Extract the (x, y) coordinate from the center of the cell holding the provided text.  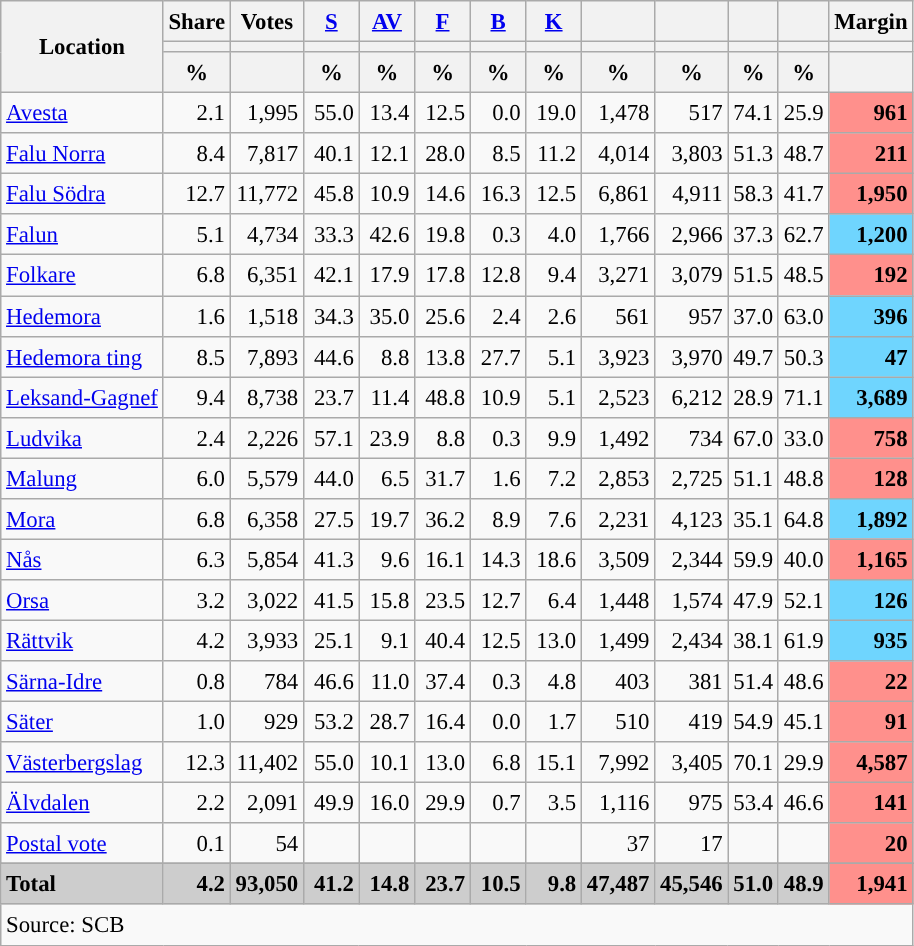
53.2 (332, 722)
25.9 (803, 114)
37 (618, 844)
6.4 (554, 600)
Total (82, 884)
16.4 (443, 722)
3,933 (266, 640)
8.9 (498, 520)
40.4 (443, 640)
45.1 (803, 722)
126 (871, 600)
784 (266, 682)
23.9 (387, 438)
0.1 (196, 844)
1,499 (618, 640)
734 (692, 438)
8,738 (266, 398)
Leksand-Gagnef (82, 398)
128 (871, 478)
52.1 (803, 600)
6.3 (196, 560)
41.7 (803, 194)
3,803 (692, 154)
AV (387, 22)
Votes (266, 22)
74.1 (753, 114)
50.3 (803, 356)
4,123 (692, 520)
141 (871, 804)
4,911 (692, 194)
10.1 (387, 762)
41.5 (332, 600)
758 (871, 438)
3,689 (871, 398)
7,893 (266, 356)
12.1 (387, 154)
Hedemora ting (82, 356)
11,772 (266, 194)
48.9 (803, 884)
2,966 (692, 234)
1.0 (196, 722)
45.8 (332, 194)
37.3 (753, 234)
16.0 (387, 804)
Hedemora (82, 316)
2.6 (554, 316)
1,116 (618, 804)
6,212 (692, 398)
9.1 (387, 640)
53.4 (753, 804)
7.2 (554, 478)
Folkare (82, 276)
12.3 (196, 762)
1,165 (871, 560)
192 (871, 276)
42.1 (332, 276)
27.5 (332, 520)
33.3 (332, 234)
12.8 (498, 276)
Mora (82, 520)
5,579 (266, 478)
396 (871, 316)
63.0 (803, 316)
48.7 (803, 154)
Source: SCB (457, 926)
4.8 (554, 682)
28.7 (387, 722)
67.0 (753, 438)
44.6 (332, 356)
38.1 (753, 640)
70.1 (753, 762)
Location (82, 47)
1,941 (871, 884)
37.4 (443, 682)
517 (692, 114)
17.9 (387, 276)
Orsa (82, 600)
51.1 (753, 478)
17.8 (443, 276)
3,405 (692, 762)
Avesta (82, 114)
35.0 (387, 316)
36.2 (443, 520)
381 (692, 682)
48.6 (803, 682)
14.3 (498, 560)
S (332, 22)
47 (871, 356)
18.6 (554, 560)
3,509 (618, 560)
961 (871, 114)
41.2 (332, 884)
31.7 (443, 478)
6,351 (266, 276)
15.1 (554, 762)
Säter (82, 722)
1,950 (871, 194)
3,022 (266, 600)
13.4 (387, 114)
6.5 (387, 478)
510 (618, 722)
Västerbergslag (82, 762)
1,766 (618, 234)
28.0 (443, 154)
49.9 (332, 804)
2,434 (692, 640)
957 (692, 316)
Margin (871, 22)
929 (266, 722)
403 (618, 682)
7,817 (266, 154)
Postal vote (82, 844)
4,014 (618, 154)
61.9 (803, 640)
64.8 (803, 520)
25.1 (332, 640)
1,995 (266, 114)
Ludvika (82, 438)
1.7 (554, 722)
1,574 (692, 600)
4.0 (554, 234)
4,587 (871, 762)
1,518 (266, 316)
F (443, 22)
8.4 (196, 154)
975 (692, 804)
3.5 (554, 804)
20 (871, 844)
47,487 (618, 884)
2,091 (266, 804)
49.7 (753, 356)
935 (871, 640)
2,725 (692, 478)
Falu Norra (82, 154)
93,050 (266, 884)
5,854 (266, 560)
1,492 (618, 438)
11,402 (266, 762)
K (554, 22)
211 (871, 154)
41.3 (332, 560)
51.3 (753, 154)
6.0 (196, 478)
9.8 (554, 884)
6,358 (266, 520)
34.3 (332, 316)
1,892 (871, 520)
Rättvik (82, 640)
91 (871, 722)
51.0 (753, 884)
71.1 (803, 398)
2.1 (196, 114)
Share (196, 22)
62.7 (803, 234)
42.6 (387, 234)
9.9 (554, 438)
11.0 (387, 682)
13.8 (443, 356)
15.8 (387, 600)
40.1 (332, 154)
3,079 (692, 276)
Nås (82, 560)
7,992 (618, 762)
44.0 (332, 478)
2,344 (692, 560)
Falun (82, 234)
2,226 (266, 438)
25.6 (443, 316)
28.9 (753, 398)
3,970 (692, 356)
51.4 (753, 682)
10.5 (498, 884)
6,861 (618, 194)
1,448 (618, 600)
Malung (82, 478)
0.7 (498, 804)
11.2 (554, 154)
3,271 (618, 276)
2,853 (618, 478)
3,923 (618, 356)
51.5 (753, 276)
19.0 (554, 114)
7.6 (554, 520)
35.1 (753, 520)
57.1 (332, 438)
11.4 (387, 398)
B (498, 22)
45,546 (692, 884)
9.6 (387, 560)
Älvdalen (82, 804)
22 (871, 682)
2,231 (618, 520)
14.8 (387, 884)
Särna-Idre (82, 682)
0.8 (196, 682)
1,478 (618, 114)
27.7 (498, 356)
19.7 (387, 520)
3.2 (196, 600)
16.3 (498, 194)
40.0 (803, 560)
419 (692, 722)
Falu Södra (82, 194)
54.9 (753, 722)
16.1 (443, 560)
2,523 (618, 398)
14.6 (443, 194)
19.8 (443, 234)
33.0 (803, 438)
37.0 (753, 316)
17 (692, 844)
48.5 (803, 276)
47.9 (753, 600)
54 (266, 844)
561 (618, 316)
58.3 (753, 194)
2.2 (196, 804)
4,734 (266, 234)
59.9 (753, 560)
23.5 (443, 600)
1,200 (871, 234)
